For the text-containing cell, return its midpoint in (X, Y) coordinate format. 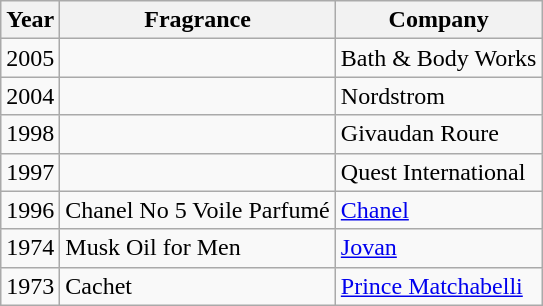
Year (30, 20)
Jovan (438, 248)
1997 (30, 172)
Cachet (198, 286)
Company (438, 20)
Bath & Body Works (438, 58)
Musk Oil for Men (198, 248)
2004 (30, 96)
Givaudan Roure (438, 134)
Chanel No 5 Voile Parfumé (198, 210)
1998 (30, 134)
1996 (30, 210)
Quest International (438, 172)
Fragrance (198, 20)
2005 (30, 58)
1974 (30, 248)
Prince Matchabelli (438, 286)
Nordstrom (438, 96)
Chanel (438, 210)
1973 (30, 286)
